For the text-containing cell, return its midpoint in [X, Y] coordinate format. 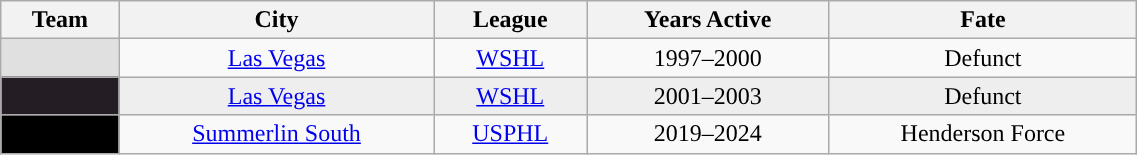
City [276, 20]
USPHL [510, 134]
Fate [983, 20]
Henderson Force [983, 134]
Team [60, 20]
League [510, 20]
2001–2003 [708, 96]
1997–2000 [708, 58]
Years Active [708, 20]
Summerlin South [276, 134]
2019–2024 [708, 134]
